Find where the given text appears and provide that cell's center as (x, y) coordinate. 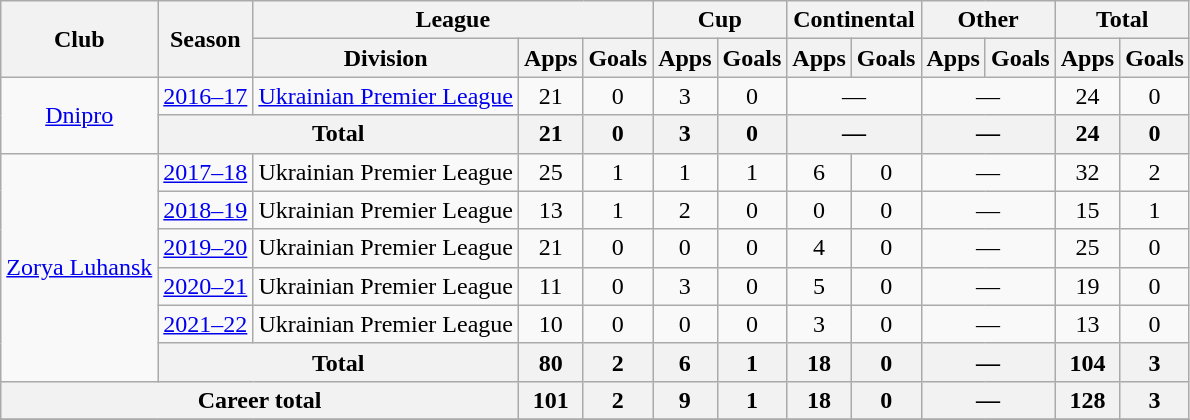
10 (550, 324)
Zorya Luhansk (80, 267)
2021–22 (206, 324)
Continental (854, 20)
5 (819, 286)
2016–17 (206, 96)
2020–21 (206, 286)
2019–20 (206, 248)
Season (206, 39)
2018–19 (206, 210)
2017–18 (206, 172)
32 (1087, 172)
Club (80, 39)
4 (819, 248)
League (453, 20)
Other (988, 20)
80 (550, 362)
Division (386, 58)
101 (550, 400)
19 (1087, 286)
104 (1087, 362)
9 (685, 400)
Career total (260, 400)
15 (1087, 210)
128 (1087, 400)
Cup (720, 20)
Dnipro (80, 115)
11 (550, 286)
